Identify which cell holds the provided text, then report its (X, Y) central coordinate. 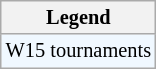
Legend (78, 17)
W15 tournaments (78, 51)
